Return the [x, y] coordinate for the center point of the cell that contains the specified text.  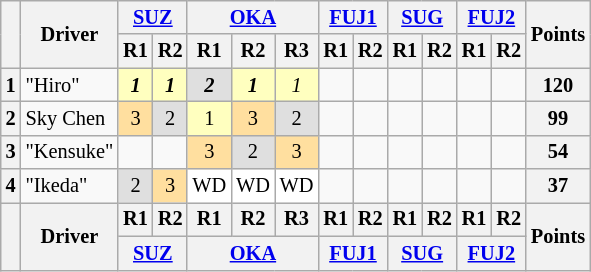
4 [11, 186]
54 [558, 152]
"Kensuke" [70, 152]
Sky Chen [70, 118]
120 [558, 85]
37 [558, 186]
99 [558, 118]
"Ikeda" [70, 186]
"Hiro" [70, 85]
